Pinpoint the cell where the given text exists, returning its [X, Y] midpoint coordinate. 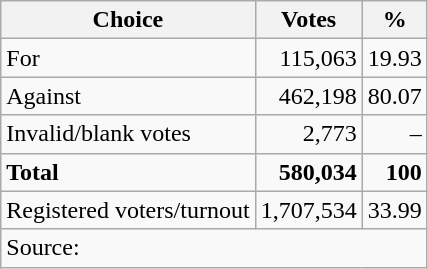
Choice [128, 20]
– [394, 134]
19.93 [394, 58]
462,198 [308, 96]
Total [128, 172]
1,707,534 [308, 210]
580,034 [308, 172]
Votes [308, 20]
2,773 [308, 134]
100 [394, 172]
Against [128, 96]
80.07 [394, 96]
Invalid/blank votes [128, 134]
% [394, 20]
For [128, 58]
Source: [214, 248]
33.99 [394, 210]
Registered voters/turnout [128, 210]
115,063 [308, 58]
